From the cell containing the given text, extract its center point as (X, Y) coordinate. 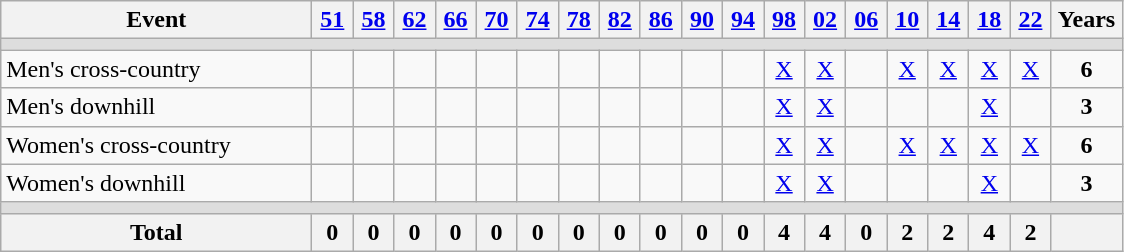
94 (742, 20)
14 (948, 20)
22 (1030, 20)
02 (826, 20)
66 (456, 20)
Women's downhill (156, 183)
10 (908, 20)
Event (156, 20)
Men's cross-country (156, 69)
82 (620, 20)
90 (702, 20)
Total (156, 232)
51 (332, 20)
06 (866, 20)
86 (660, 20)
78 (578, 20)
98 (784, 20)
Men's downhill (156, 107)
Women's cross-country (156, 145)
58 (374, 20)
62 (414, 20)
18 (990, 20)
Years (1086, 20)
70 (496, 20)
74 (538, 20)
